From the cell containing the given text, extract its center point as (X, Y) coordinate. 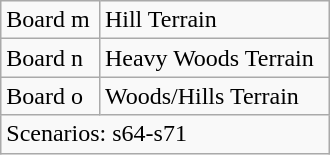
Woods/Hills Terrain (214, 96)
Heavy Woods Terrain (214, 58)
Scenarios: s64-s71 (165, 134)
Board m (50, 20)
Board n (50, 58)
Hill Terrain (214, 20)
Board o (50, 96)
